Provide the (X, Y) coordinate of the cell's center where the given text is located.  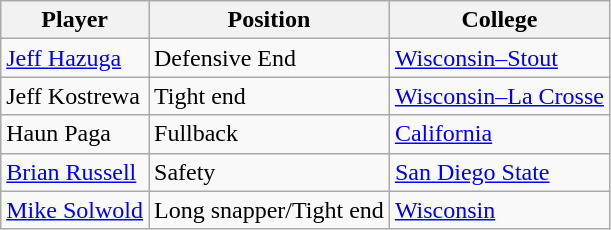
Haun Paga (75, 134)
Safety (268, 172)
Position (268, 20)
Wisconsin–La Crosse (499, 96)
Jeff Kostrewa (75, 96)
Wisconsin (499, 210)
College (499, 20)
California (499, 134)
Mike Solwold (75, 210)
Fullback (268, 134)
Long snapper/Tight end (268, 210)
San Diego State (499, 172)
Brian Russell (75, 172)
Jeff Hazuga (75, 58)
Tight end (268, 96)
Defensive End (268, 58)
Wisconsin–Stout (499, 58)
Player (75, 20)
